Pinpoint the cell where the given text exists, returning its (x, y) midpoint coordinate. 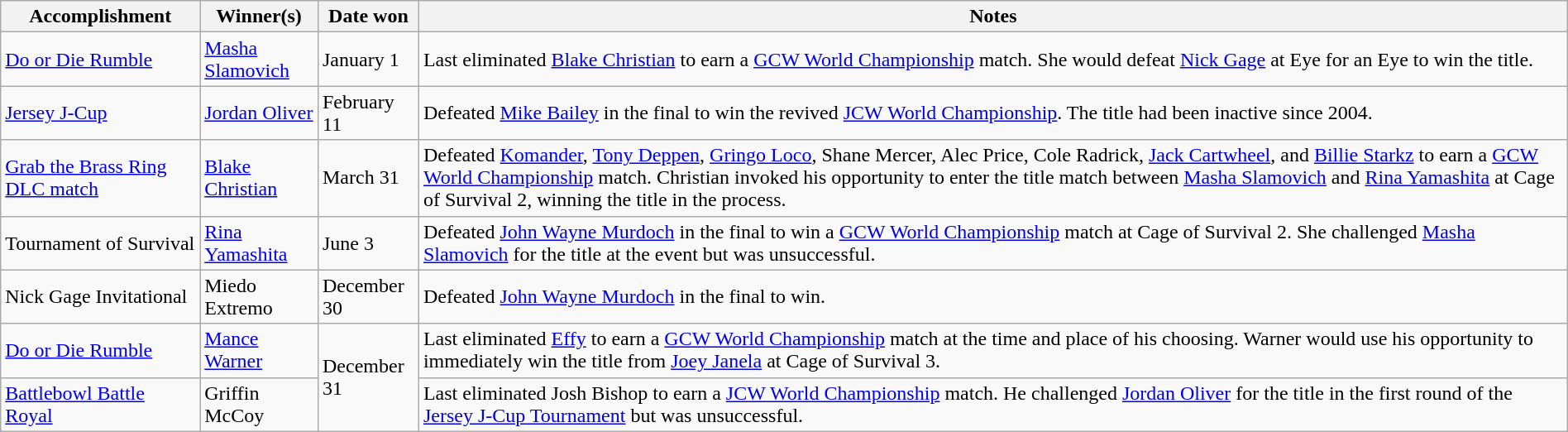
Defeated John Wayne Murdoch in the final to win. (992, 296)
Nick Gage Invitational (101, 296)
March 31 (368, 178)
Miedo Extremo (260, 296)
Masha Slamovich (260, 60)
Defeated Mike Bailey in the final to win the revived JCW World Championship. The title had been inactive since 2004. (992, 113)
Tournament of Survival (101, 243)
Grab the Brass Ring DLC match (101, 178)
Mance Warner (260, 351)
Accomplishment (101, 17)
June 3 (368, 243)
Jersey J-Cup (101, 113)
Notes (992, 17)
Rina Yamashita (260, 243)
December 30 (368, 296)
Winner(s) (260, 17)
Date won (368, 17)
December 31 (368, 377)
Jordan Oliver (260, 113)
January 1 (368, 60)
Griffin McCoy (260, 404)
Last eliminated Blake Christian to earn a GCW World Championship match. She would defeat Nick Gage at Eye for an Eye to win the title. (992, 60)
Blake Christian (260, 178)
Battlebowl Battle Royal (101, 404)
February 11 (368, 113)
